Capture the cell that displays the provided text and extract its (x, y) central coordinate. 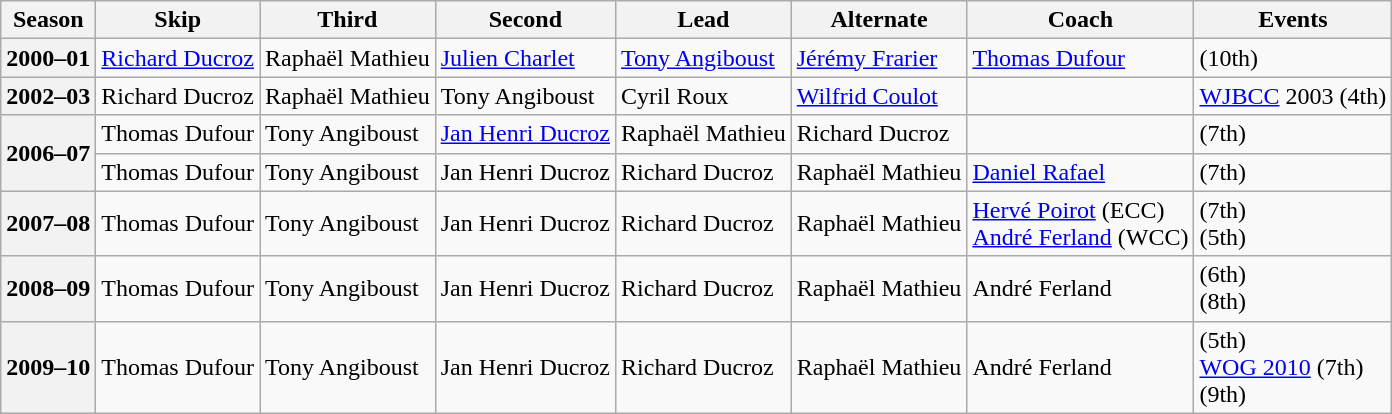
2009–10 (48, 367)
Jérémy Frarier (879, 58)
2000–01 (48, 58)
Alternate (879, 20)
WJBCC 2003 (4th) (1293, 96)
Hervé Poirot (ECC)André Ferland (WCC) (1080, 224)
Third (348, 20)
Skip (178, 20)
(6th) (8th) (1293, 288)
Coach (1080, 20)
2006–07 (48, 153)
Cyril Roux (704, 96)
Daniel Rafael (1080, 172)
Lead (704, 20)
2008–09 (48, 288)
Second (525, 20)
(10th) (1293, 58)
Events (1293, 20)
(7th) (5th) (1293, 224)
Julien Charlet (525, 58)
2002–03 (48, 96)
2007–08 (48, 224)
Wilfrid Coulot (879, 96)
(5th)WOG 2010 (7th) (9th) (1293, 367)
Season (48, 20)
